Identify which cell holds the provided text, then report its (X, Y) central coordinate. 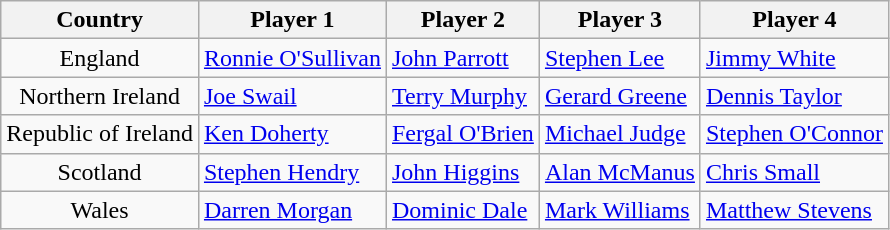
Player 3 (620, 20)
Mark Williams (620, 210)
Alan McManus (620, 172)
Stephen Hendry (292, 172)
Gerard Greene (620, 96)
Michael Judge (620, 134)
England (100, 58)
Jimmy White (794, 58)
Northern Ireland (100, 96)
Player 4 (794, 20)
Country (100, 20)
Ronnie O'Sullivan (292, 58)
Dominic Dale (462, 210)
Scotland (100, 172)
John Higgins (462, 172)
John Parrott (462, 58)
Darren Morgan (292, 210)
Fergal O'Brien (462, 134)
Stephen Lee (620, 58)
Terry Murphy (462, 96)
Player 2 (462, 20)
Dennis Taylor (794, 96)
Ken Doherty (292, 134)
Matthew Stevens (794, 210)
Republic of Ireland (100, 134)
Chris Small (794, 172)
Player 1 (292, 20)
Wales (100, 210)
Joe Swail (292, 96)
Stephen O'Connor (794, 134)
